Return the (X, Y) coordinate for the center point of the cell that contains the specified text.  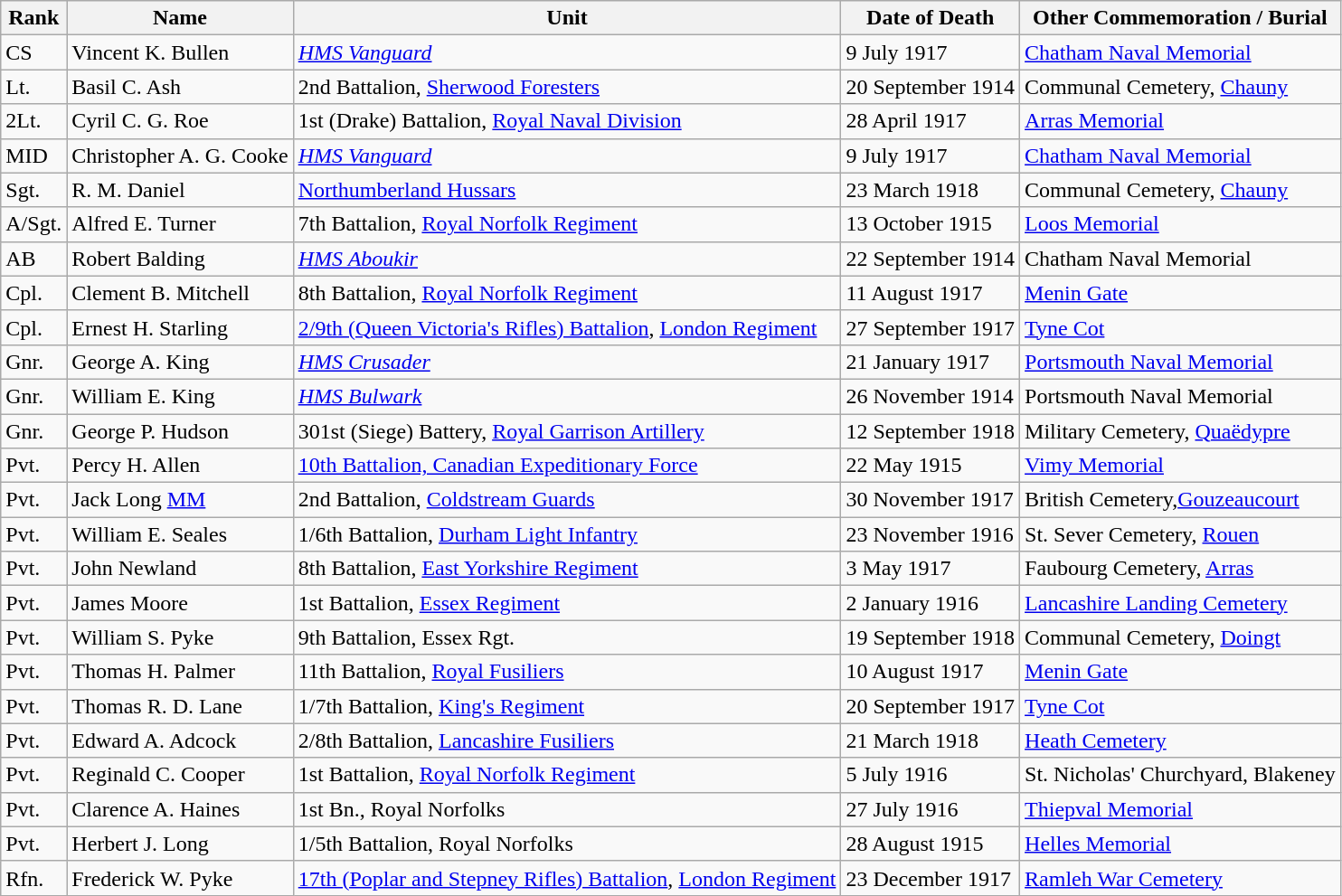
George A. King (180, 362)
Percy H. Allen (180, 466)
23 December 1917 (931, 878)
CS (34, 52)
Faubourg Cemetery, Arras (1181, 569)
1/7th Battalion, King's Regiment (567, 706)
Thomas R. D. Lane (180, 706)
28 August 1915 (931, 844)
21 January 1917 (931, 362)
20 September 1914 (931, 87)
1st (Drake) Battalion, Royal Naval Division (567, 121)
Communal Cemetery, Doingt (1181, 637)
Herbert J. Long (180, 844)
St. Nicholas' Churchyard, Blakeney (1181, 775)
3 May 1917 (931, 569)
Rfn. (34, 878)
Vimy Memorial (1181, 466)
Helles Memorial (1181, 844)
George P. Hudson (180, 431)
27 September 1917 (931, 327)
23 November 1916 (931, 534)
AB (34, 259)
Heath Cemetery (1181, 740)
2Lt. (34, 121)
8th Battalion, Royal Norfolk Regiment (567, 293)
William E. Seales (180, 534)
8th Battalion, East Yorkshire Regiment (567, 569)
Ramleh War Cemetery (1181, 878)
Basil C. Ash (180, 87)
2nd Battalion, Coldstream Guards (567, 500)
William E. King (180, 396)
7th Battalion, Royal Norfolk Regiment (567, 224)
11th Battalion, Royal Fusiliers (567, 672)
21 March 1918 (931, 740)
Christopher A. G. Cooke (180, 156)
British Cemetery,Gouzeaucourt (1181, 500)
10th Battalion, Canadian Expeditionary Force (567, 466)
13 October 1915 (931, 224)
Thiepval Memorial (1181, 809)
Unit (567, 18)
1st Battalion, Royal Norfolk Regiment (567, 775)
30 November 1917 (931, 500)
Lt. (34, 87)
2/8th Battalion, Lancashire Fusiliers (567, 740)
22 September 1914 (931, 259)
R. M. Daniel (180, 190)
A/Sgt. (34, 224)
Loos Memorial (1181, 224)
HMS Aboukir (567, 259)
St. Sever Cemetery, Rouen (1181, 534)
28 April 1917 (931, 121)
Vincent K. Bullen (180, 52)
Lancashire Landing Cemetery (1181, 603)
22 May 1915 (931, 466)
Jack Long MM (180, 500)
1/5th Battalion, Royal Norfolks (567, 844)
Frederick W. Pyke (180, 878)
MID (34, 156)
Clement B. Mitchell (180, 293)
1st Battalion, Essex Regiment (567, 603)
Clarence A. Haines (180, 809)
Robert Balding (180, 259)
23 March 1918 (931, 190)
Military Cemetery, Quaëdypre (1181, 431)
James Moore (180, 603)
Date of Death (931, 18)
Rank (34, 18)
5 July 1916 (931, 775)
26 November 1914 (931, 396)
John Newland (180, 569)
301st (Siege) Battery, Royal Garrison Artillery (567, 431)
Arras Memorial (1181, 121)
Cyril C. G. Roe (180, 121)
Sgt. (34, 190)
Ernest H. Starling (180, 327)
1/6th Battalion, Durham Light Infantry (567, 534)
Northumberland Hussars (567, 190)
Name (180, 18)
HMS Crusader (567, 362)
12 September 1918 (931, 431)
20 September 1917 (931, 706)
Alfred E. Turner (180, 224)
11 August 1917 (931, 293)
2/9th (Queen Victoria's Rifles) Battalion, London Regiment (567, 327)
HMS Bulwark (567, 396)
Edward A. Adcock (180, 740)
2 January 1916 (931, 603)
Reginald C. Cooper (180, 775)
27 July 1916 (931, 809)
9th Battalion, Essex Rgt. (567, 637)
1st Bn., Royal Norfolks (567, 809)
19 September 1918 (931, 637)
Other Commemoration / Burial (1181, 18)
Thomas H. Palmer (180, 672)
William S. Pyke (180, 637)
2nd Battalion, Sherwood Foresters (567, 87)
17th (Poplar and Stepney Rifles) Battalion, London Regiment (567, 878)
10 August 1917 (931, 672)
